Determine the [X, Y] coordinate at the center of the cell enclosing the given text.  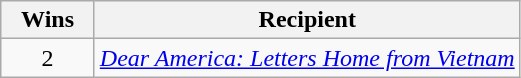
2 [48, 58]
Wins [48, 20]
Recipient [307, 20]
Dear America: Letters Home from Vietnam [307, 58]
